Return the (x, y) coordinate for the center point of the cell that contains the specified text.  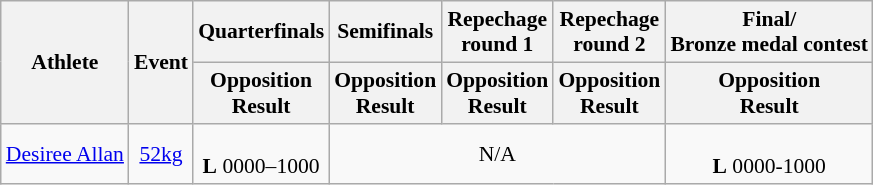
Quarterfinals (261, 32)
Event (161, 62)
52kg (161, 154)
L 0000–1000 (261, 154)
L 0000-1000 (769, 154)
Desiree Allan (65, 154)
Athlete (65, 62)
Semifinals (385, 32)
N/A (497, 154)
Final/Bronze medal contest (769, 32)
Repechage round 1 (497, 32)
Repechage round 2 (609, 32)
